Search for the cell housing the specified text and yield its (x, y) center coordinate. 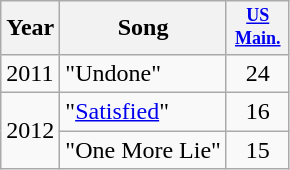
Song (144, 28)
24 (258, 73)
"Satisfied" (144, 111)
USMain. (258, 28)
Year (30, 28)
15 (258, 150)
"Undone" (144, 73)
"One More Lie" (144, 150)
2012 (30, 130)
2011 (30, 73)
16 (258, 111)
